From the cell containing the given text, extract its center point as [x, y] coordinate. 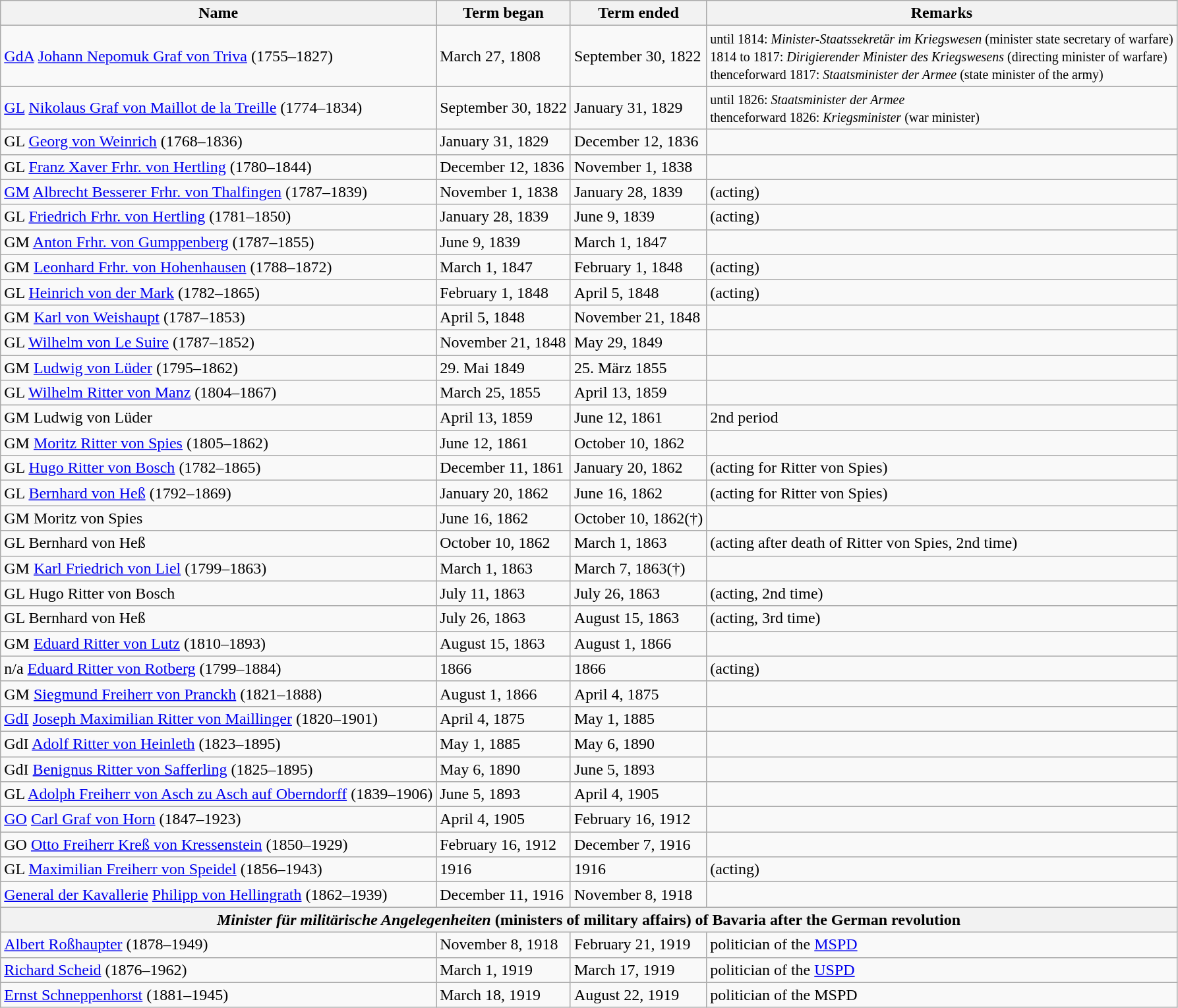
GL Bernhard von Heß (1792–1869) [219, 493]
Term began [504, 13]
October 10, 1862(†) [638, 518]
GM Karl Friedrich von Liel (1799–1863) [219, 568]
GL Wilhelm von Le Suire (1787–1852) [219, 342]
25. März 1855 [638, 367]
March 27, 1808 [504, 56]
July 11, 1863 [504, 593]
(acting after death of Ritter von Spies, 2nd time) [941, 543]
GdI Benignus Ritter von Safferling (1825–1895) [219, 769]
GL Hugo Ritter von Bosch [219, 593]
GM Anton Frhr. von Gumppenberg (1787–1855) [219, 242]
December 7, 1916 [638, 845]
May 29, 1849 [638, 342]
politician of the USPD [941, 970]
Ernst Schneppenhorst (1881–1945) [219, 995]
March 25, 1855 [504, 393]
GM Moritz Ritter von Spies (1805–1862) [219, 443]
GO Otto Freiherr Kreß von Kressenstein (1850–1929) [219, 845]
Term ended [638, 13]
GL Adolph Freiherr von Asch zu Asch auf Oberndorff (1839–1906) [219, 794]
GL Nikolaus Graf von Maillot de la Treille (1774–1834) [219, 108]
GL Heinrich von der Mark (1782–1865) [219, 292]
GL Georg von Weinrich (1768–1836) [219, 142]
GM Leonhard Frhr. von Hohenhausen (1788–1872) [219, 267]
GM Ludwig von Lüder (1795–1862) [219, 367]
Remarks [941, 13]
August 22, 1919 [638, 995]
March 17, 1919 [638, 970]
Minister für militärische Angelegenheiten (ministers of military affairs) of Bavaria after the German revolution [589, 920]
Name [219, 13]
GM Moritz von Spies [219, 518]
GL Wilhelm Ritter von Manz (1804–1867) [219, 393]
February 21, 1919 [638, 945]
2nd period [941, 418]
n/a Eduard Ritter von Rotberg (1799–1884) [219, 668]
General der Kavallerie Philipp von Hellingrath (1862–1939) [219, 895]
GdI Adolf Ritter von Heinleth (1823–1895) [219, 744]
March 7, 1863(†) [638, 568]
GL Hugo Ritter von Bosch (1782–1865) [219, 468]
December 11, 1916 [504, 895]
GM Ludwig von Lüder [219, 418]
GdI Joseph Maximilian Ritter von Maillinger (1820–1901) [219, 719]
29. Mai 1849 [504, 367]
GM Eduard Ritter von Lutz (1810–1893) [219, 643]
GM Siegmund Freiherr von Pranckh (1821–1888) [219, 694]
until 1826: Staatsminister der Armeethenceforward 1826: Kriegsminister (war minister) [941, 108]
GO Carl Graf von Horn (1847–1923) [219, 819]
GL Friedrich Frhr. von Hertling (1781–1850) [219, 217]
Richard Scheid (1876–1962) [219, 970]
March 1, 1919 [504, 970]
(acting, 3rd time) [941, 618]
GL Franz Xaver Frhr. von Hertling (1780–1844) [219, 167]
GM Karl von Weishaupt (1787–1853) [219, 317]
GdA Johann Nepomuk Graf von Triva (1755–1827) [219, 56]
March 18, 1919 [504, 995]
GL Maximilian Freiherr von Speidel (1856–1943) [219, 870]
GM Albrecht Besserer Frhr. von Thalfingen (1787–1839) [219, 192]
December 11, 1861 [504, 468]
(acting, 2nd time) [941, 593]
Albert Roßhaupter (1878–1949) [219, 945]
